Search for the cell housing the specified text and yield its (X, Y) center coordinate. 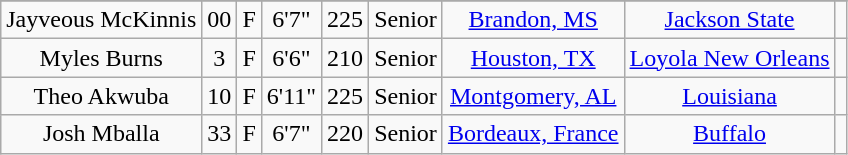
3 (220, 58)
220 (346, 134)
Theo Akwuba (102, 96)
6'6" (291, 58)
Myles Burns (102, 58)
210 (346, 58)
6'11" (291, 96)
Buffalo (730, 134)
Brandon, MS (533, 20)
Montgomery, AL (533, 96)
Josh Mballa (102, 134)
Loyola New Orleans (730, 58)
Bordeaux, France (533, 134)
00 (220, 20)
33 (220, 134)
Jackson State (730, 20)
Houston, TX (533, 58)
Louisiana (730, 96)
Jayveous McKinnis (102, 20)
10 (220, 96)
